Return the [X, Y] coordinate for the center point of the cell that contains the specified text.  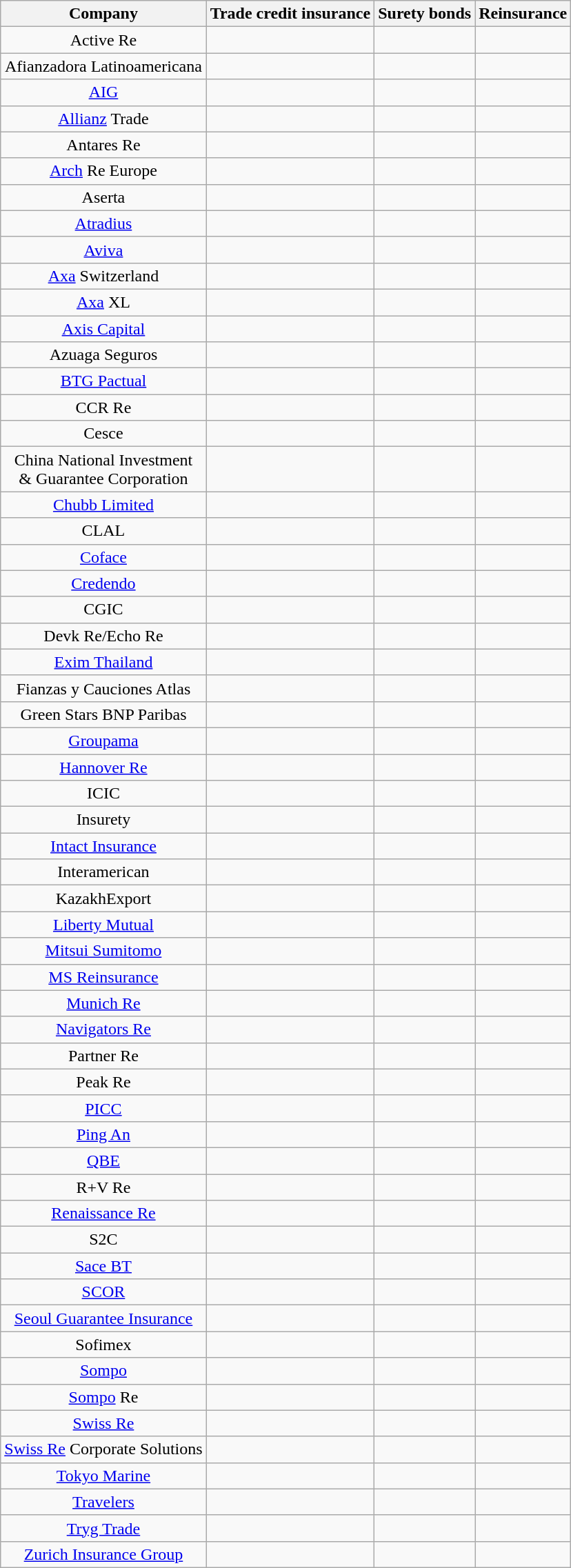
Travelers [103, 1502]
Swiss Re [103, 1423]
BTG Pactual [103, 381]
CCR Re [103, 408]
Devk Re/Echo Re [103, 636]
Sompo Re [103, 1397]
Seoul Guarantee Insurance [103, 1318]
CLAL [103, 531]
Green Stars BNP Paribas [103, 714]
Swiss Re Corporate Solutions [103, 1449]
Navigators Re [103, 1029]
Peak Re [103, 1082]
Coface [103, 557]
Groupama [103, 741]
Allianz Trade [103, 119]
Aviva [103, 250]
Credendo [103, 583]
Axa XL [103, 302]
Cesce [103, 434]
Axis Capital [103, 329]
Aserta [103, 197]
Munich Re [103, 1003]
Afianzadora Latinoamericana [103, 66]
Reinsurance [523, 14]
Interamerican [103, 872]
Tokyo Marine [103, 1476]
Zurich Insurance Group [103, 1554]
CGIC [103, 610]
Sace BT [103, 1266]
Exim Thailand [103, 662]
Hannover Re [103, 767]
Company [103, 14]
Atradius [103, 223]
QBE [103, 1160]
Sofimex [103, 1345]
PICC [103, 1108]
Mitsui Sumitomo [103, 951]
R+V Re [103, 1187]
ICIC [103, 794]
Surety bonds [425, 14]
Partner Re [103, 1056]
Antares Re [103, 145]
SCOR [103, 1292]
Axa Switzerland [103, 276]
Renaissance Re [103, 1214]
Chubb Limited [103, 505]
Intact Insurance [103, 846]
AIG [103, 92]
Insurety [103, 820]
Arch Re Europe [103, 171]
MS Reinsurance [103, 977]
Trade credit insurance [290, 14]
KazakhExport [103, 898]
Liberty Mutual [103, 925]
Azuaga Seguros [103, 355]
Active Re [103, 40]
Ping An [103, 1134]
Tryg Trade [103, 1528]
Fianzas y Cauciones Atlas [103, 688]
S2C [103, 1240]
China National Investment& Guarantee Corporation [103, 469]
Sompo [103, 1371]
